Extract the (X, Y) coordinate from the center of the cell holding the provided text.  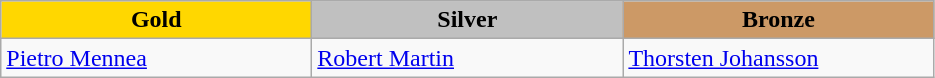
Thorsten Johansson (778, 58)
Robert Martin (468, 58)
Bronze (778, 20)
Silver (468, 20)
Pietro Mennea (156, 58)
Gold (156, 20)
